For the text-containing cell, return its midpoint in (X, Y) coordinate format. 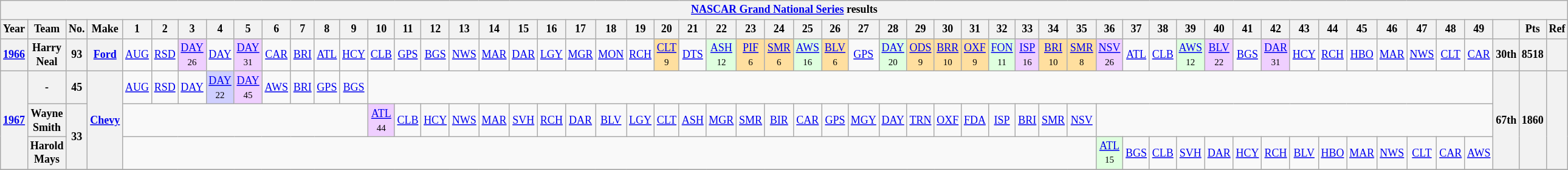
41 (1247, 29)
3 (192, 29)
24 (779, 29)
- (46, 88)
46 (1392, 29)
28 (893, 29)
38 (1163, 29)
SMR6 (779, 55)
Wayne Smith (46, 120)
31 (975, 29)
27 (863, 29)
ASH (693, 120)
14 (494, 29)
BIR (779, 120)
AWS12 (1190, 55)
13 (464, 29)
FDA (975, 120)
Harry Neal (46, 55)
93 (77, 55)
12 (435, 29)
8518 (1533, 55)
ATL15 (1110, 153)
DTS (693, 55)
44 (1332, 29)
FON11 (1002, 55)
22 (721, 29)
DAR31 (1276, 55)
15 (524, 29)
Team (46, 29)
BRR10 (948, 55)
ATL 44 (381, 120)
32 (1002, 29)
Ref (1557, 29)
Chevy (105, 121)
67th (1506, 121)
DAY22 (220, 88)
BRI10 (1054, 55)
DAY20 (893, 55)
ASH12 (721, 55)
7 (303, 29)
30th (1506, 55)
47 (1422, 29)
1966 (15, 55)
17 (580, 29)
43 (1304, 29)
OXF9 (975, 55)
48 (1451, 29)
OXF (948, 120)
AWS16 (807, 55)
Ford (105, 55)
25 (807, 29)
4 (220, 29)
Pts (1533, 29)
11 (408, 29)
Harold Mays (46, 153)
1967 (15, 121)
Year (15, 29)
Make (105, 29)
MON (611, 55)
ISP16 (1027, 55)
ISP (1002, 120)
5 (248, 29)
20 (666, 29)
39 (1190, 29)
16 (552, 29)
MGY (863, 120)
No. (77, 29)
NSV26 (1110, 55)
49 (1479, 29)
19 (641, 29)
35 (1082, 29)
DAY31 (248, 55)
21 (693, 29)
NSV (1082, 120)
34 (1054, 29)
23 (751, 29)
36 (1110, 29)
DAY26 (192, 55)
26 (835, 29)
SMR8 (1082, 55)
2 (165, 29)
8 (327, 29)
BLV6 (835, 55)
6 (276, 29)
37 (1136, 29)
PIF 6 (751, 55)
18 (611, 29)
DAY45 (248, 88)
TRN (920, 120)
CLT9 (666, 55)
9 (354, 29)
29 (920, 29)
30 (948, 29)
1860 (1533, 121)
BLV22 (1219, 55)
NASCAR Grand National Series results (784, 10)
40 (1219, 29)
42 (1276, 29)
10 (381, 29)
ODS9 (920, 55)
1 (137, 29)
